Locate the cell with the specified text and output its [X, Y] center coordinate. 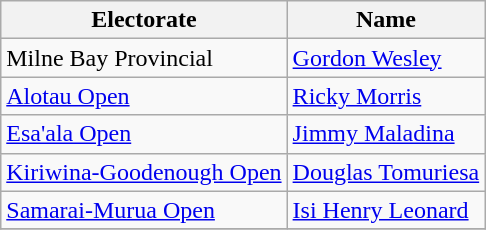
Esa'ala Open [144, 134]
Jimmy Maladina [386, 134]
Isi Henry Leonard [386, 210]
Douglas Tomuriesa [386, 172]
Samarai-Murua Open [144, 210]
Gordon Wesley [386, 58]
Electorate [144, 20]
Milne Bay Provincial [144, 58]
Alotau Open [144, 96]
Name [386, 20]
Kiriwina-Goodenough Open [144, 172]
Ricky Morris [386, 96]
